Locate the cell with the specified text and output its (x, y) center coordinate. 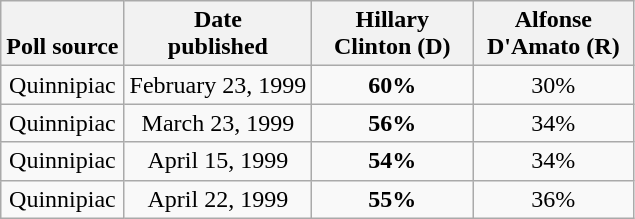
Datepublished (218, 34)
Poll source (62, 34)
AlfonseD'Amato (R) (554, 34)
HillaryClinton (D) (392, 34)
April 22, 1999 (218, 199)
March 23, 1999 (218, 123)
30% (554, 85)
56% (392, 123)
36% (554, 199)
55% (392, 199)
54% (392, 161)
April 15, 1999 (218, 161)
February 23, 1999 (218, 85)
60% (392, 85)
